Capture the cell that displays the provided text and extract its [X, Y] central coordinate. 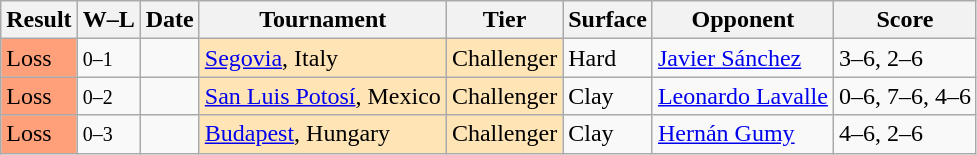
0–1 [108, 58]
0–3 [108, 134]
0–2 [108, 96]
Surface [608, 20]
Opponent [742, 20]
Tier [504, 20]
San Luis Potosí, Mexico [322, 96]
Hernán Gumy [742, 134]
Leonardo Lavalle [742, 96]
4–6, 2–6 [904, 134]
Result [39, 20]
Tournament [322, 20]
W–L [108, 20]
0–6, 7–6, 4–6 [904, 96]
Score [904, 20]
Segovia, Italy [322, 58]
Budapest, Hungary [322, 134]
Date [170, 20]
Javier Sánchez [742, 58]
Hard [608, 58]
3–6, 2–6 [904, 58]
